Search for the cell housing the specified text and yield its [X, Y] center coordinate. 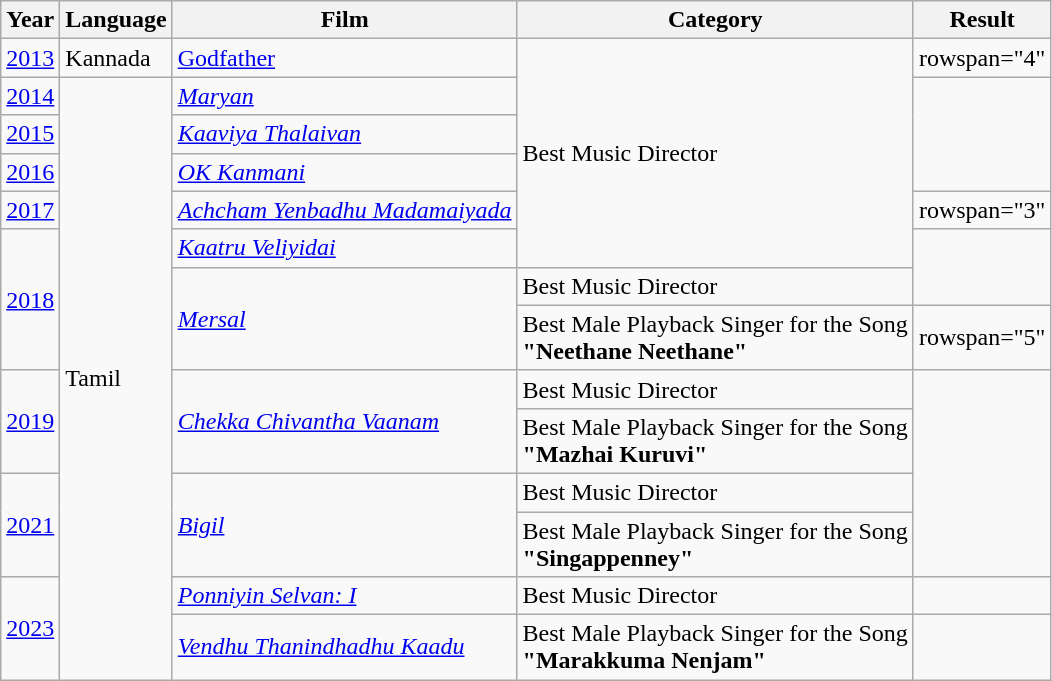
2015 [30, 134]
Vendhu Thanindhadhu Kaadu [344, 648]
2021 [30, 524]
Tamil [116, 378]
rowspan="3" [982, 210]
Kaatru Veliyidai [344, 248]
Bigil [344, 524]
Best Male Playback Singer for the Song"Marakkuma Nenjam" [715, 648]
Year [30, 20]
Chekka Chivantha Vaanam [344, 422]
Best Male Playback Singer for the Song"Mazhai Kuruvi" [715, 440]
Film [344, 20]
Result [982, 20]
Best Male Playback Singer for the Song"Neethane Neethane" [715, 338]
Best Male Playback Singer for the Song"Singappenney" [715, 544]
2018 [30, 300]
Ponniyin Selvan: I [344, 596]
2019 [30, 422]
Mersal [344, 318]
Kaaviya Thalaivan [344, 134]
Godfather [344, 58]
Kannada [116, 58]
rowspan="4" [982, 58]
2023 [30, 628]
2016 [30, 172]
2017 [30, 210]
2013 [30, 58]
Maryan [344, 96]
rowspan="5" [982, 338]
Category [715, 20]
2014 [30, 96]
OK Kanmani [344, 172]
Achcham Yenbadhu Madamaiyada [344, 210]
Language [116, 20]
